Return the [x, y] coordinate for the center point of the cell that contains the specified text.  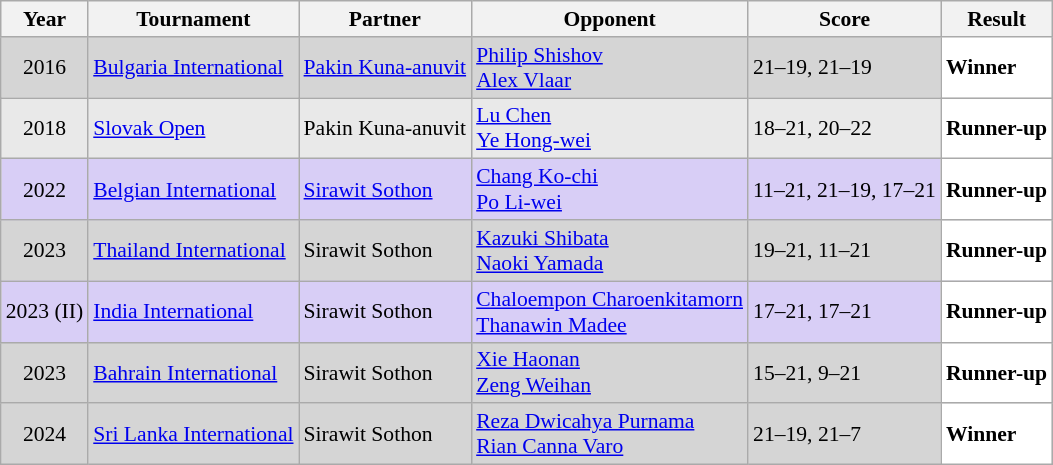
18–21, 20–22 [844, 128]
2024 [44, 434]
2023 (II) [44, 312]
Opponent [610, 19]
Partner [386, 19]
Chaloempon Charoenkitamorn Thanawin Madee [610, 312]
Result [996, 19]
Xie Haonan Zeng Weihan [610, 372]
17–21, 17–21 [844, 312]
2018 [44, 128]
Chang Ko-chi Po Li-wei [610, 190]
Thailand International [193, 250]
11–21, 21–19, 17–21 [844, 190]
21–19, 21–19 [844, 68]
2016 [44, 68]
Bulgaria International [193, 68]
Bahrain International [193, 372]
21–19, 21–7 [844, 434]
2022 [44, 190]
Reza Dwicahya Purnama Rian Canna Varo [610, 434]
Score [844, 19]
15–21, 9–21 [844, 372]
Belgian International [193, 190]
Sri Lanka International [193, 434]
Philip Shishov Alex Vlaar [610, 68]
India International [193, 312]
Kazuki Shibata Naoki Yamada [610, 250]
Year [44, 19]
Tournament [193, 19]
Lu Chen Ye Hong-wei [610, 128]
Slovak Open [193, 128]
19–21, 11–21 [844, 250]
